Extract the [X, Y] coordinate from the center of the cell holding the provided text.  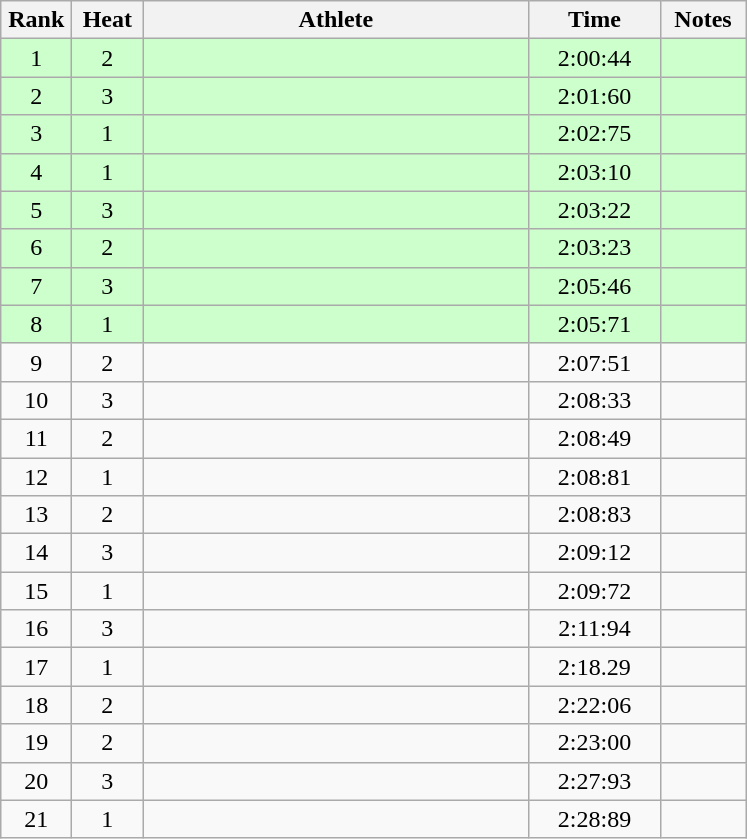
Time [594, 20]
2:23:00 [594, 743]
14 [36, 553]
2:07:51 [594, 362]
2:00:44 [594, 58]
9 [36, 362]
Rank [36, 20]
21 [36, 819]
2:27:93 [594, 781]
13 [36, 515]
2:18.29 [594, 667]
6 [36, 248]
20 [36, 781]
2:03:22 [594, 210]
2:08:83 [594, 515]
2:08:49 [594, 438]
2:05:71 [594, 324]
2:09:12 [594, 553]
2:02:75 [594, 134]
16 [36, 629]
2:08:81 [594, 477]
17 [36, 667]
19 [36, 743]
2:28:89 [594, 819]
2:08:33 [594, 400]
2:01:60 [594, 96]
4 [36, 172]
2:03:10 [594, 172]
2:11:94 [594, 629]
5 [36, 210]
15 [36, 591]
2:22:06 [594, 705]
8 [36, 324]
18 [36, 705]
Athlete [336, 20]
Heat [108, 20]
11 [36, 438]
12 [36, 477]
Notes [703, 20]
2:03:23 [594, 248]
7 [36, 286]
2:09:72 [594, 591]
2:05:46 [594, 286]
10 [36, 400]
